Return the (X, Y) coordinate for the center point of the cell that contains the specified text.  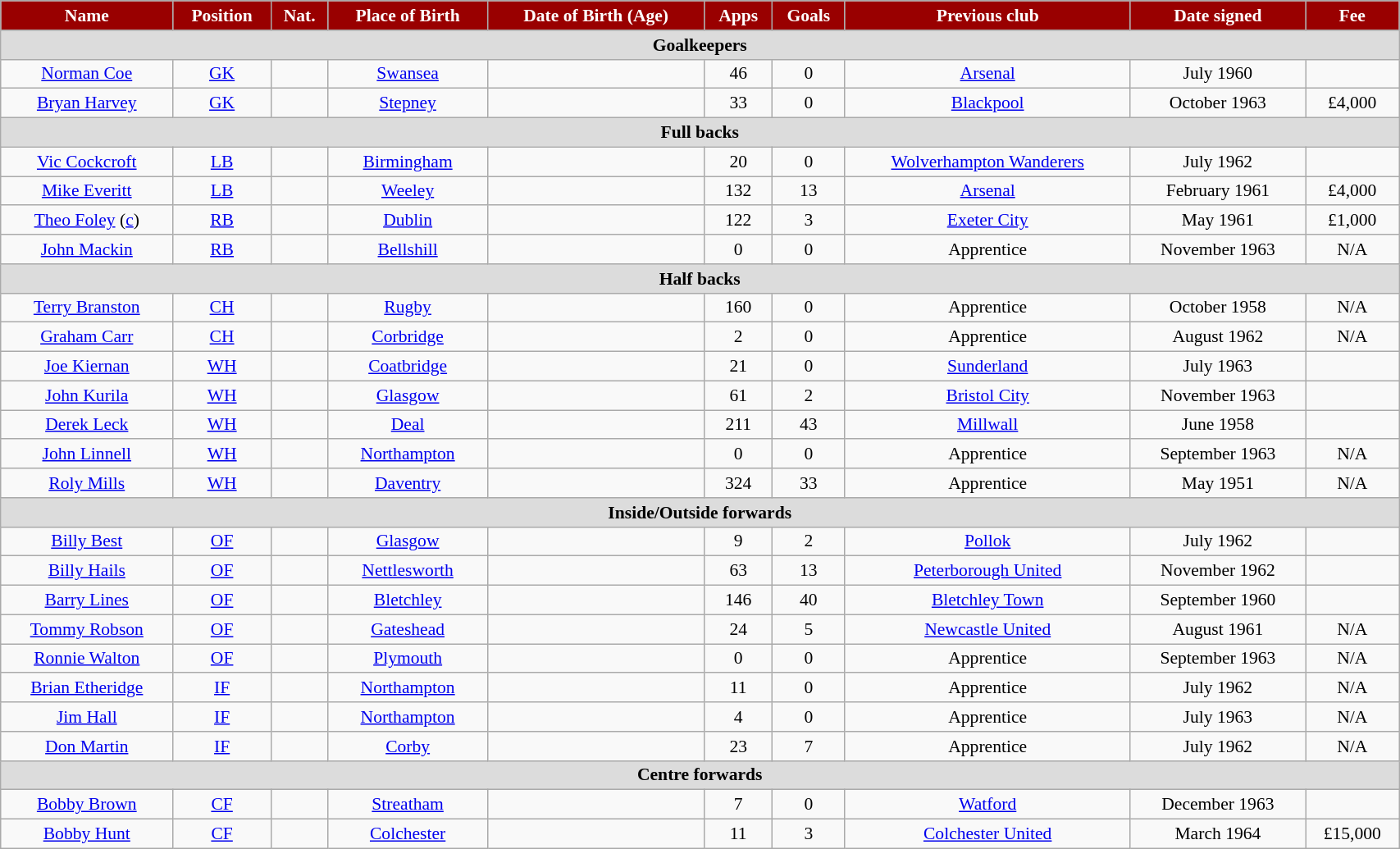
May 1961 (1218, 221)
John Linnell (87, 454)
Colchester United (987, 834)
February 1961 (1218, 191)
Ronnie Walton (87, 659)
October 1958 (1218, 308)
Name (87, 16)
October 1963 (1218, 103)
Billy Best (87, 541)
Graham Carr (87, 337)
23 (738, 746)
Place of Birth (408, 16)
Don Martin (87, 746)
Roly Mills (87, 483)
Apps (738, 16)
Bellshill (408, 249)
£15,000 (1352, 834)
Swansea (408, 74)
Inside/Outside forwards (700, 513)
132 (738, 191)
Blackpool (987, 103)
Derek Leck (87, 425)
Previous club (987, 16)
Theo Foley (c) (87, 221)
September 1960 (1218, 600)
Plymouth (408, 659)
Exeter City (987, 221)
Streatham (408, 805)
May 1951 (1218, 483)
Fee (1352, 16)
46 (738, 74)
20 (738, 162)
March 1964 (1218, 834)
Half backs (700, 279)
21 (738, 367)
Goalkeepers (700, 45)
Nettlesworth (408, 571)
4 (738, 717)
24 (738, 629)
Bobby Hunt (87, 834)
November 1962 (1218, 571)
Tommy Robson (87, 629)
61 (738, 395)
August 1961 (1218, 629)
Pollok (987, 541)
Watford (987, 805)
Gateshead (408, 629)
Barry Lines (87, 600)
Newcastle United (987, 629)
Full backs (700, 133)
Brian Etheridge (87, 688)
John Mackin (87, 249)
146 (738, 600)
Daventry (408, 483)
Jim Hall (87, 717)
Sunderland (987, 367)
Nat. (299, 16)
July 1960 (1218, 74)
Norman Coe (87, 74)
43 (809, 425)
Date signed (1218, 16)
Terry Branston (87, 308)
Centre forwards (700, 775)
December 1963 (1218, 805)
160 (738, 308)
August 1962 (1218, 337)
Corby (408, 746)
63 (738, 571)
9 (738, 541)
June 1958 (1218, 425)
5 (809, 629)
Rugby (408, 308)
Stepney (408, 103)
40 (809, 600)
Colchester (408, 834)
Coatbridge (408, 367)
Peterborough United (987, 571)
Mike Everitt (87, 191)
Millwall (987, 425)
211 (738, 425)
Dublin (408, 221)
Bletchley (408, 600)
£1,000 (1352, 221)
Bletchley Town (987, 600)
Wolverhampton Wanderers (987, 162)
Vic Cockcroft (87, 162)
122 (738, 221)
Bryan Harvey (87, 103)
Bobby Brown (87, 805)
Weeley (408, 191)
Corbridge (408, 337)
Goals (809, 16)
Deal (408, 425)
Billy Hails (87, 571)
Position (222, 16)
Joe Kiernan (87, 367)
Date of Birth (Age) (595, 16)
John Kurila (87, 395)
324 (738, 483)
Birmingham (408, 162)
Bristol City (987, 395)
